Return the (X, Y) coordinate for the center point of the cell that contains the specified text.  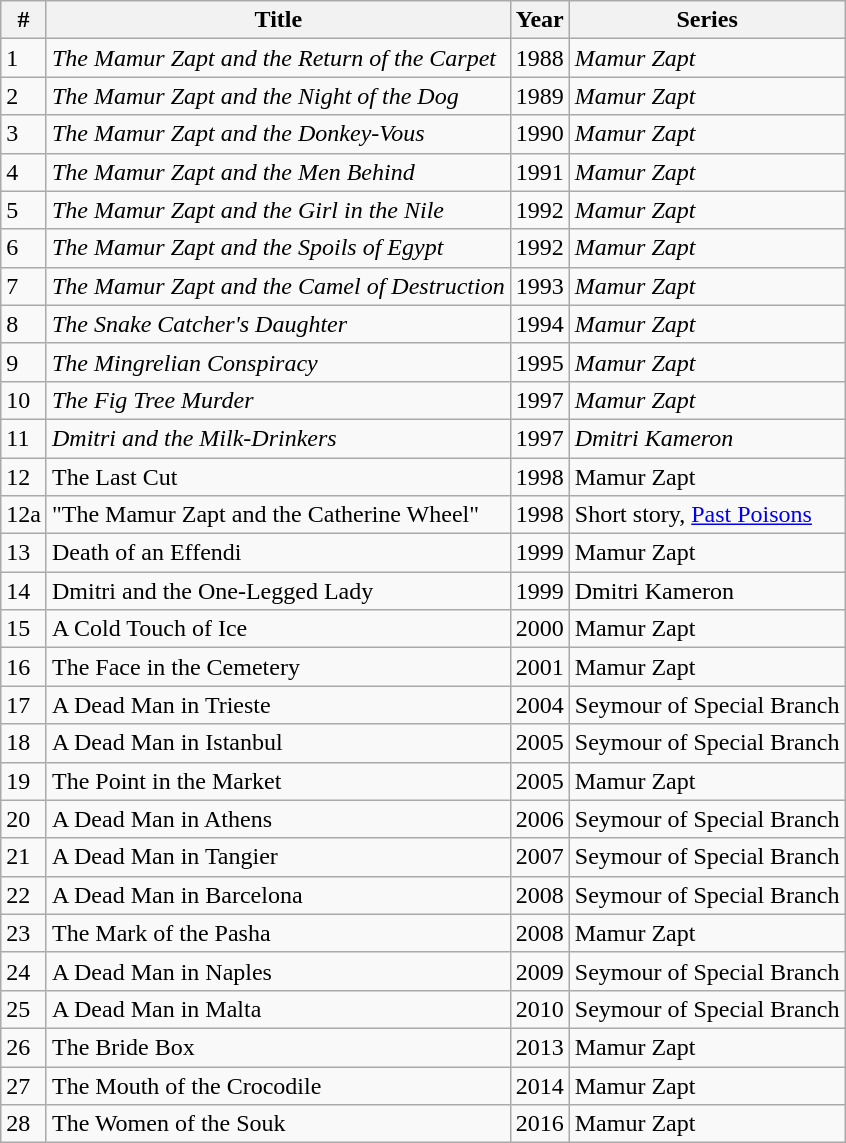
Dmitri and the Milk-Drinkers (278, 438)
25 (24, 1009)
12a (24, 515)
8 (24, 324)
2016 (540, 1124)
2010 (540, 1009)
A Dead Man in Tangier (278, 857)
5 (24, 210)
9 (24, 362)
26 (24, 1047)
4 (24, 172)
The Bride Box (278, 1047)
7 (24, 286)
The Point in the Market (278, 781)
21 (24, 857)
2000 (540, 629)
1988 (540, 58)
Title (278, 20)
1991 (540, 172)
"The Mamur Zapt and the Catherine Wheel" (278, 515)
2 (24, 96)
1993 (540, 286)
1 (24, 58)
Short story, Past Poisons (707, 515)
1995 (540, 362)
14 (24, 591)
A Dead Man in Malta (278, 1009)
23 (24, 933)
Death of an Effendi (278, 553)
12 (24, 477)
The Mark of the Pasha (278, 933)
The Last Cut (278, 477)
The Mamur Zapt and the Camel of Destruction (278, 286)
3 (24, 134)
A Dead Man in Trieste (278, 705)
The Face in the Cemetery (278, 667)
The Mamur Zapt and the Donkey-Vous (278, 134)
A Dead Man in Istanbul (278, 743)
2007 (540, 857)
A Cold Touch of Ice (278, 629)
# (24, 20)
22 (24, 895)
2013 (540, 1047)
28 (24, 1124)
2004 (540, 705)
The Mamur Zapt and the Spoils of Egypt (278, 248)
27 (24, 1085)
1990 (540, 134)
The Snake Catcher's Daughter (278, 324)
16 (24, 667)
The Mingrelian Conspiracy (278, 362)
1989 (540, 96)
15 (24, 629)
The Mamur Zapt and the Girl in the Nile (278, 210)
19 (24, 781)
24 (24, 971)
13 (24, 553)
The Mamur Zapt and the Men Behind (278, 172)
1994 (540, 324)
18 (24, 743)
The Mamur Zapt and the Return of the Carpet (278, 58)
A Dead Man in Barcelona (278, 895)
Dmitri and the One-Legged Lady (278, 591)
2014 (540, 1085)
The Women of the Souk (278, 1124)
2009 (540, 971)
2006 (540, 819)
2001 (540, 667)
17 (24, 705)
11 (24, 438)
10 (24, 400)
A Dead Man in Athens (278, 819)
Year (540, 20)
The Mamur Zapt and the Night of the Dog (278, 96)
Series (707, 20)
The Fig Tree Murder (278, 400)
A Dead Man in Naples (278, 971)
20 (24, 819)
The Mouth of the Crocodile (278, 1085)
6 (24, 248)
